Detect which cell encompasses the target text, then output its (X, Y) center coordinate. 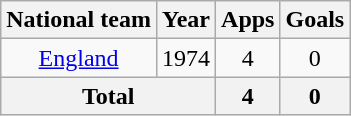
Total (108, 96)
Year (186, 20)
1974 (186, 58)
National team (79, 20)
England (79, 58)
Goals (315, 20)
Apps (248, 20)
